Identify which cell holds the provided text, then report its [x, y] central coordinate. 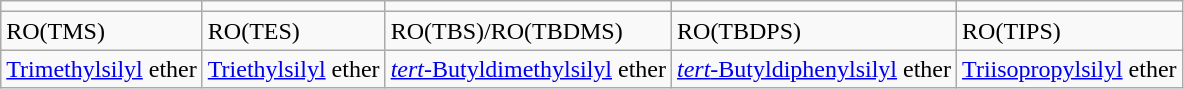
Trimethylsilyl ether [102, 69]
RO(TES) [294, 31]
tert-Butyldiphenylsilyl ether [814, 69]
RO(TBS)/RO(TBDMS) [528, 31]
Triisopropylsilyl ether [1070, 69]
Triethylsilyl ether [294, 69]
RO(TBDPS) [814, 31]
tert-Butyldimethylsilyl ether [528, 69]
RO(TMS) [102, 31]
RO(TIPS) [1070, 31]
